Provide the (x, y) coordinate of the cell's center where the given text is located.  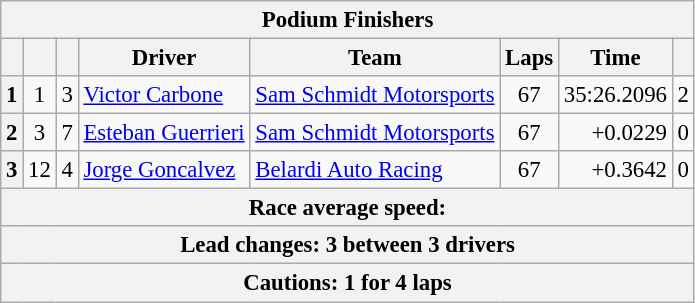
Lead changes: 3 between 3 drivers (348, 245)
12 (40, 170)
4 (67, 170)
35:26.2096 (616, 95)
Race average speed: (348, 208)
Victor Carbone (164, 95)
Cautions: 1 for 4 laps (348, 283)
Belardi Auto Racing (375, 170)
Esteban Guerrieri (164, 133)
Laps (530, 58)
7 (67, 133)
Time (616, 58)
Team (375, 58)
Jorge Goncalvez (164, 170)
Driver (164, 58)
+0.3642 (616, 170)
Podium Finishers (348, 20)
+0.0229 (616, 133)
